Scan for the cell matching the given text and deliver its [x, y] coordinate at center. 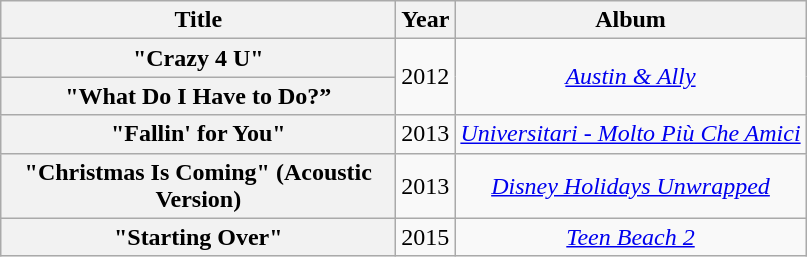
Album [630, 20]
Title [198, 20]
Year [426, 20]
"Starting Over" [198, 237]
2012 [426, 77]
"Fallin' for You" [198, 134]
Teen Beach 2 [630, 237]
"Christmas Is Coming" (Acoustic Version) [198, 186]
"Crazy 4 U" [198, 58]
Austin & Ally [630, 77]
Universitari - Molto Più Che Amici [630, 134]
"What Do I Have to Do?” [198, 96]
Disney Holidays Unwrapped [630, 186]
2015 [426, 237]
